Pinpoint the cell where the given text exists, returning its [x, y] midpoint coordinate. 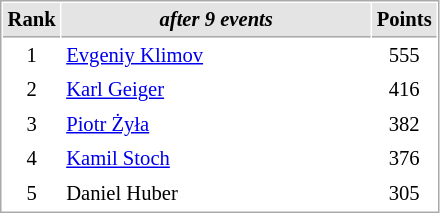
555 [404, 56]
Kamil Stoch [216, 158]
376 [404, 158]
416 [404, 90]
382 [404, 124]
4 [32, 158]
Rank [32, 20]
2 [32, 90]
after 9 events [216, 20]
3 [32, 124]
5 [32, 194]
1 [32, 56]
Piotr Żyła [216, 124]
305 [404, 194]
Evgeniy Klimov [216, 56]
Points [404, 20]
Karl Geiger [216, 90]
Daniel Huber [216, 194]
